Find where the given text appears and provide that cell's center as (x, y) coordinate. 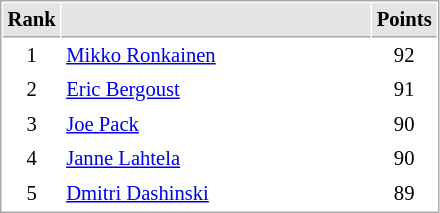
89 (404, 194)
Mikko Ronkainen (216, 56)
Janne Lahtela (216, 158)
4 (32, 158)
Joe Pack (216, 124)
Rank (32, 20)
2 (32, 90)
Dmitri Dashinski (216, 194)
Eric Bergoust (216, 90)
5 (32, 194)
3 (32, 124)
92 (404, 56)
91 (404, 90)
Points (404, 20)
1 (32, 56)
